Find where the given text appears and provide that cell's center as (x, y) coordinate. 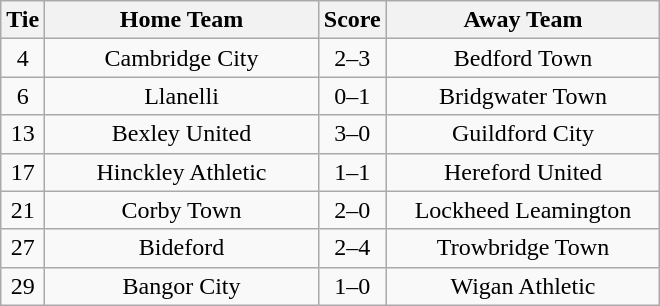
Llanelli (182, 96)
1–1 (352, 172)
Hinckley Athletic (182, 172)
Bexley United (182, 134)
Guildford City (523, 134)
3–0 (352, 134)
21 (23, 210)
2–4 (352, 248)
Bridgwater Town (523, 96)
4 (23, 58)
27 (23, 248)
Score (352, 20)
Lockheed Leamington (523, 210)
Hereford United (523, 172)
Bideford (182, 248)
Away Team (523, 20)
Corby Town (182, 210)
Bangor City (182, 286)
0–1 (352, 96)
Bedford Town (523, 58)
29 (23, 286)
Home Team (182, 20)
17 (23, 172)
Tie (23, 20)
13 (23, 134)
Cambridge City (182, 58)
Wigan Athletic (523, 286)
1–0 (352, 286)
Trowbridge Town (523, 248)
6 (23, 96)
2–0 (352, 210)
2–3 (352, 58)
